Detect which cell encompasses the target text, then output its [X, Y] center coordinate. 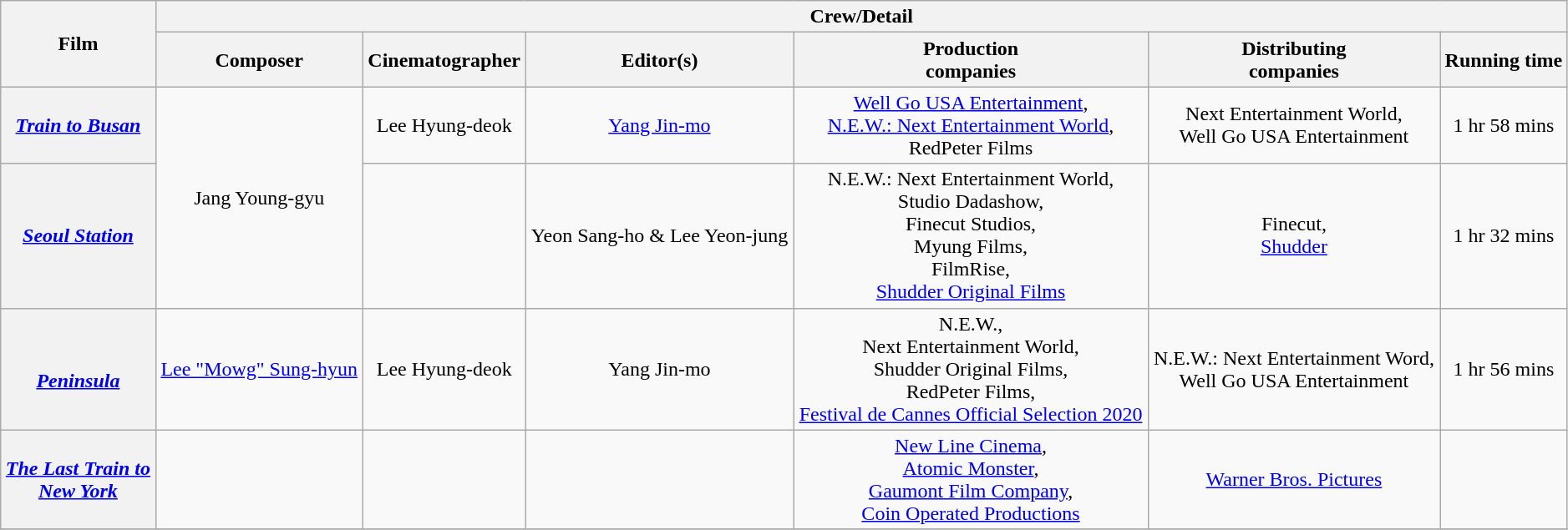
The Last Train to New York [79, 479]
Peninsula [79, 369]
Warner Bros. Pictures [1293, 479]
N.E.W., Next Entertainment World, Shudder Original Films, RedPeter Films, Festival de Cannes Official Selection 2020 [971, 369]
Jang Young-gyu [259, 197]
Yeon Sang-ho & Lee Yeon-jung [660, 235]
1 hr 32 mins [1504, 235]
Train to Busan [79, 125]
1 hr 58 mins [1504, 125]
Cinematographer [444, 60]
Film [79, 43]
Distributing companies [1293, 60]
Running time [1504, 60]
New Line Cinema, Atomic Monster, Gaumont Film Company, Coin Operated Productions [971, 479]
Composer [259, 60]
Lee "Mowg" Sung-hyun [259, 369]
1 hr 56 mins [1504, 369]
Seoul Station [79, 235]
Finecut, Shudder [1293, 235]
Next Entertainment World, Well Go USA Entertainment [1293, 125]
N.E.W.: Next Entertainment World, Studio Dadashow, Finecut Studios, Myung Films, FilmRise, Shudder Original Films [971, 235]
Production companies [971, 60]
Editor(s) [660, 60]
N.E.W.: Next Entertainment Word, Well Go USA Entertainment [1293, 369]
Well Go USA Entertainment, N.E.W.: Next Entertainment World, RedPeter Films [971, 125]
Crew/Detail [861, 17]
